Scan for the cell matching the given text and deliver its (X, Y) coordinate at center. 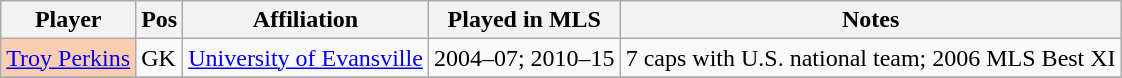
Affiliation (306, 20)
Pos (160, 20)
7 caps with U.S. national team; 2006 MLS Best XI (870, 58)
GK (160, 58)
University of Evansville (306, 58)
Notes (870, 20)
Troy Perkins (68, 58)
2004–07; 2010–15 (524, 58)
Played in MLS (524, 20)
Player (68, 20)
